Capture the cell that displays the provided text and extract its [X, Y] central coordinate. 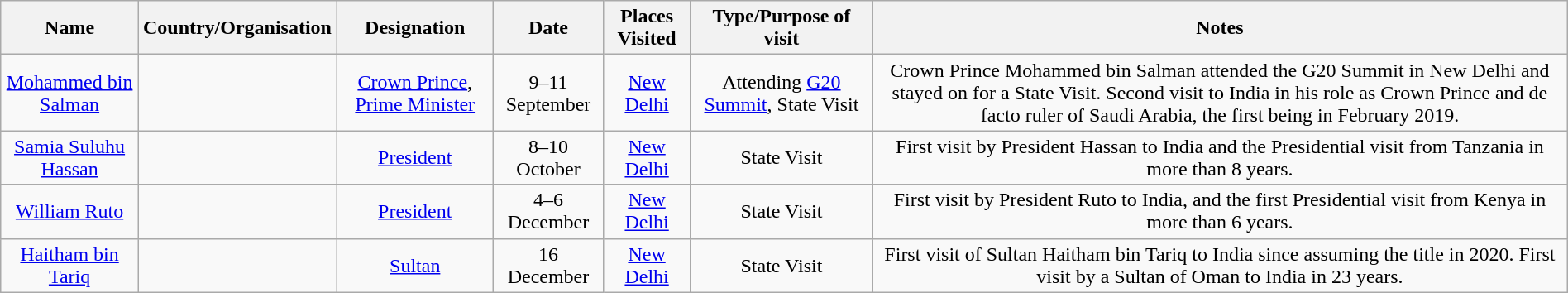
Country/Organisation [237, 28]
Type/Purpose of visit [781, 28]
Name [69, 28]
Notes [1221, 28]
Attending G20 Summit, State Visit [781, 93]
Sultan [414, 265]
William Ruto [69, 212]
16 December [548, 265]
8–10 October [548, 157]
First visit by President Hassan to India and the Presidential visit from Tanzania in more than 8 years. [1221, 157]
Date [548, 28]
Haitham bin Tariq [69, 265]
Places Visited [647, 28]
Mohammed bin Salman [69, 93]
Designation [414, 28]
9–11 September [548, 93]
First visit of Sultan Haitham bin Tariq to India since assuming the title in 2020. First visit by a Sultan of Oman to India in 23 years. [1221, 265]
Crown Prince, Prime Minister [414, 93]
First visit by President Ruto to India, and the first Presidential visit from Kenya in more than 6 years. [1221, 212]
Samia Suluhu Hassan [69, 157]
4–6 December [548, 212]
